Return [x, y] of the center of cell containing provided text 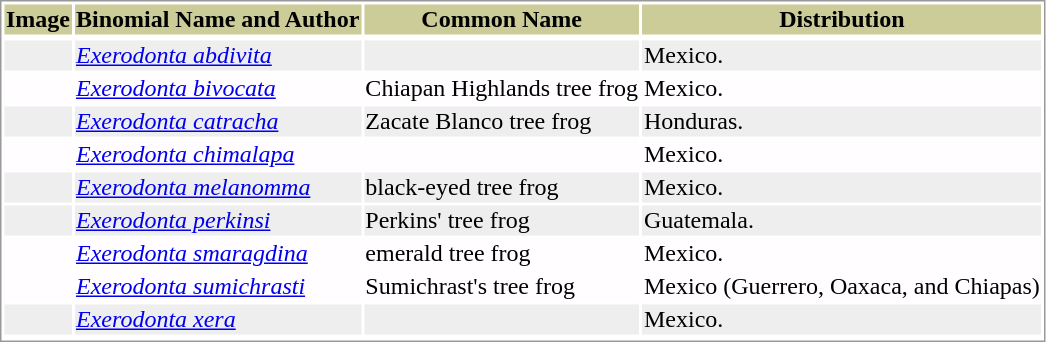
Guatemala. [842, 221]
Exerodonta melanomma [217, 187]
Perkins' tree frog [502, 221]
emerald tree frog [502, 253]
Common Name [502, 19]
black-eyed tree frog [502, 187]
Exerodonta sumichrasti [217, 287]
Exerodonta xera [217, 319]
Exerodonta bivocata [217, 89]
Distribution [842, 19]
Exerodonta abdivita [217, 55]
Honduras. [842, 121]
Binomial Name and Author [217, 19]
Exerodonta perkinsi [217, 221]
Zacate Blanco tree frog [502, 121]
Image [38, 19]
Chiapan Highlands tree frog [502, 89]
Exerodonta chimalapa [217, 155]
Exerodonta smaragdina [217, 253]
Sumichrast's tree frog [502, 287]
Mexico (Guerrero, Oaxaca, and Chiapas) [842, 287]
Exerodonta catracha [217, 121]
